Capture the cell that displays the provided text and extract its [X, Y] central coordinate. 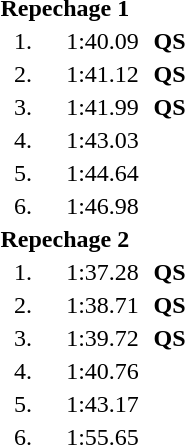
1:39.72 [102, 338]
1:41.99 [102, 107]
1:38.71 [102, 305]
1:37.28 [102, 272]
1:41.12 [102, 74]
1:40.76 [102, 371]
1:40.09 [102, 41]
1:44.64 [102, 173]
1:43.17 [102, 404]
1:43.03 [102, 140]
1:46.98 [102, 206]
